Pinpoint the cell where the given text exists, returning its (X, Y) midpoint coordinate. 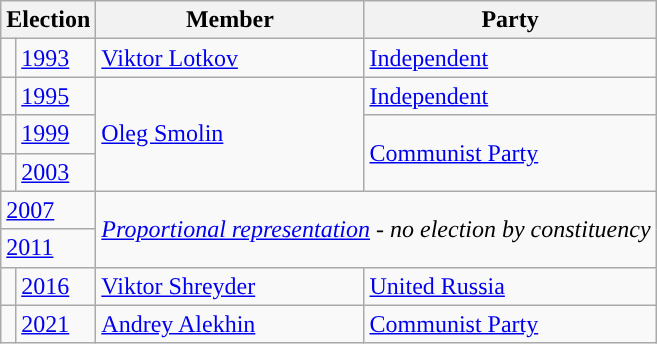
Viktor Shreyder (230, 286)
1999 (56, 134)
2021 (56, 324)
2003 (56, 172)
Party (510, 20)
1993 (56, 58)
Member (230, 20)
2016 (56, 286)
Andrey Alekhin (230, 324)
2011 (48, 248)
Election (48, 20)
1995 (56, 96)
United Russia (510, 286)
Proportional representation - no election by constituency (376, 229)
Viktor Lotkov (230, 58)
2007 (48, 210)
Oleg Smolin (230, 134)
